Extract the (x, y) coordinate from the center of the cell holding the provided text.  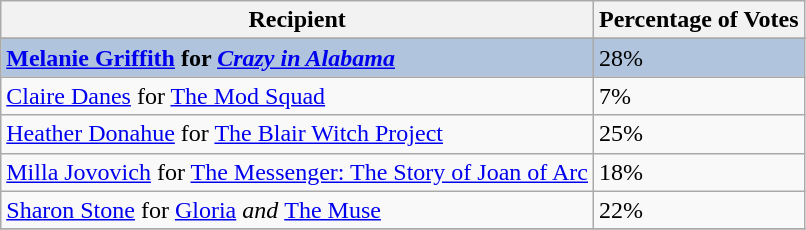
Percentage of Votes (700, 20)
Recipient (298, 20)
28% (700, 58)
Sharon Stone for Gloria and The Muse (298, 210)
Claire Danes for The Mod Squad (298, 96)
Heather Donahue for The Blair Witch Project (298, 134)
22% (700, 210)
25% (700, 134)
18% (700, 172)
Melanie Griffith for Crazy in Alabama (298, 58)
Milla Jovovich for The Messenger: The Story of Joan of Arc (298, 172)
7% (700, 96)
